Search for the cell housing the specified text and yield its [x, y] center coordinate. 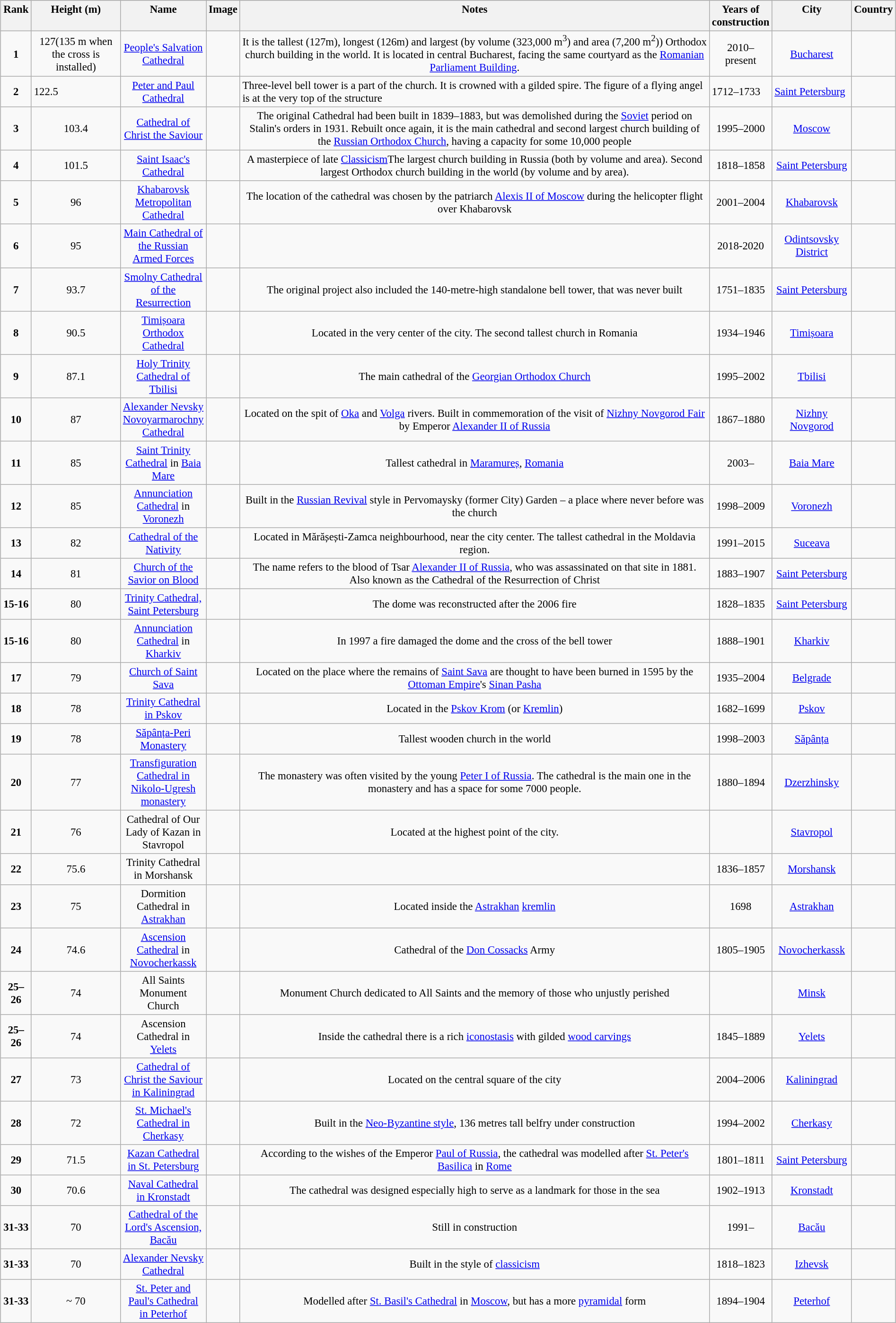
1995–2002 [741, 376]
29 [16, 1160]
17 [16, 678]
Transfiguration Cathedral in Nikolo-Ugresh monastery [163, 783]
1991–2015 [741, 543]
2010–present [741, 53]
Cathedral of Christ the Saviour [163, 129]
The dome was reconstructed after the 2006 fire [474, 604]
Built in the Neo-Byzantine style, 136 metres tall belfry under construction [474, 1123]
Bacău [812, 1227]
Tallest cathedral in Maramureș, Romania [474, 463]
Cathedral of the Nativity [163, 543]
2001–2004 [741, 203]
2003– [741, 463]
1751–1835 [741, 290]
Alexander Nevsky Cathedral [163, 1264]
St. Michael's Cathedral in Cherkasy [163, 1123]
1712–1733 [741, 92]
1818–1858 [741, 166]
Khabarovsk [812, 203]
Minsk [812, 993]
93.7 [76, 290]
Built in the Russian Revival style in Pervomaysky (former City) Garden – a place where never before was the church [474, 506]
1845–1889 [741, 1036]
1935–2004 [741, 678]
Church of the Savior on Blood [163, 573]
According to the wishes of the Emperor Paul of Russia, the cathedral was modelled after St. Peter's Basilica in Rome [474, 1160]
1805–1905 [741, 950]
1 [16, 53]
Săpânța-Peri Monastery [163, 739]
In 1997 a fire damaged the dome and the cross of the bell tower [474, 641]
2 [16, 92]
The location of the cathedral was chosen by the patriarch Alexis II of Moscow during the helicopter flight over Khabarovsk [474, 203]
Voronezh [812, 506]
77 [76, 783]
87.1 [76, 376]
Inside the cathedral there is a rich iconostasis with gilded wood carvings [474, 1036]
Located on the place where the remains of Saint Sava are thought to have been burned in 1595 by the Ottoman Empire's Sinan Pasha [474, 678]
Annunciation Cathedral in Voronezh [163, 506]
Kaliningrad [812, 1079]
Cherkasy [812, 1123]
103.4 [76, 129]
Nizhny Novgorod [812, 419]
9 [16, 376]
1801–1811 [741, 1160]
Holy Trinity Cathedral of Tbilisi [163, 376]
19 [16, 739]
10 [16, 419]
1828–1835 [741, 604]
The monastery was often visited by the young Peter I of Russia. The cathedral is the main one in the monastery and has a space for some 7000 people. [474, 783]
Khabarovsk Metropolitan Cathedral [163, 203]
Săpânța [812, 739]
1888–1901 [741, 641]
Moscow [812, 129]
Astrakhan [812, 906]
76 [76, 832]
Odintsovsky District [812, 246]
81 [76, 573]
2004–2006 [741, 1079]
Located on the spit of Oka and Volga rivers. Built in commemoration of the visit of Nizhny Novgorod Fair by Emperor Alexander II of Russia [474, 419]
70.6 [76, 1191]
72 [76, 1123]
1880–1894 [741, 783]
11 [16, 463]
Notes [474, 16]
Years ofconstruction [741, 16]
122.5 [76, 92]
Main Cathedral of the Russian Armed Forces [163, 246]
12 [16, 506]
1836–1857 [741, 869]
Morshansk [812, 869]
Still in construction [474, 1227]
95 [76, 246]
Church of Saint Sava [163, 678]
Kronstadt [812, 1191]
Ascension Cathedral in Novocherkassk [163, 950]
8 [16, 333]
Tbilisi [812, 376]
All Saints Monument Church [163, 993]
Novocherkassk [812, 950]
74.6 [76, 950]
Rank [16, 16]
Built in the style of classicism [474, 1264]
Alexander Nevsky Novoyarmarochny Cathedral [163, 419]
Located at the highest point of the city. [474, 832]
6 [16, 246]
Kazan Cathedral in St. Petersburg [163, 1160]
79 [76, 678]
1682–1699 [741, 709]
Country [873, 16]
Located in the Pskov Krom (or Kremlin) [474, 709]
Kharkiv [812, 641]
4 [16, 166]
14 [16, 573]
Cathedral of the Lord's Ascension, Bacău [163, 1227]
Dzerzhinsky [812, 783]
90.5 [76, 333]
23 [16, 906]
Name [163, 16]
Annunciation Cathedral in Kharkiv [163, 641]
1994–2002 [741, 1123]
28 [16, 1123]
101.5 [76, 166]
Suceava [812, 543]
1998–2003 [741, 739]
75.6 [76, 869]
1998–2009 [741, 506]
2018-2020 [741, 246]
75 [76, 906]
87 [76, 419]
Cathedral of the Don Cossacks Army [474, 950]
Naval Cathedral in Kronstadt [163, 1191]
Monument Church dedicated to All Saints and the memory of those who unjustly perished [474, 993]
Bucharest [812, 53]
The original project also included the 140-metre-high standalone bell tower, that was never built [474, 290]
City [812, 16]
Tallest wooden church in the world [474, 739]
Trinity Cathedral in Morshansk [163, 869]
1883–1907 [741, 573]
Cathedral of Our Lady of Kazan in Stavropol [163, 832]
Belgrade [812, 678]
Saint Isaac's Cathedral [163, 166]
Height (m) [76, 16]
Trinity Cathedral in Pskov [163, 709]
Saint Trinity Cathedral in Baia Mare [163, 463]
1894–1904 [741, 1301]
96 [76, 203]
71.5 [76, 1160]
Modelled after St. Basil's Cathedral in Moscow, but has a more pyramidal form [474, 1301]
Peterhof [812, 1301]
Peter and Paul Cathedral [163, 92]
Yelets [812, 1036]
~ 70 [76, 1301]
Baia Mare [812, 463]
1902–1913 [741, 1191]
27 [16, 1079]
Three-level bell tower is a part of the church. It is crowned with a gilded spire. The figure of a flying angel is at the very top of the structure [474, 92]
Located on the central square of the city [474, 1079]
Located in the very center of the city. The second tallest church in Romania [474, 333]
7 [16, 290]
24 [16, 950]
5 [16, 203]
1991– [741, 1227]
30 [16, 1191]
Ascension Cathedral in Yelets [163, 1036]
Pskov [812, 709]
Trinity Cathedral, Saint Petersburg [163, 604]
13 [16, 543]
Dormition Cathedral in Astrakhan [163, 906]
Timișoara Orthodox Cathedral [163, 333]
1818–1823 [741, 1264]
Located in Mărășești-Zamca neighbourhood, near the city center. The tallest cathedral in the Moldavia region. [474, 543]
127(135 m when the cross is installed) [76, 53]
Stavropol [812, 832]
Located inside the Astrakhan kremlin [474, 906]
The main cathedral of the Georgian Orthodox Church [474, 376]
1867–1880 [741, 419]
Smolny Cathedral of the Resurrection [163, 290]
Image [223, 16]
Cathedral of Christ the Saviour in Kaliningrad [163, 1079]
20 [16, 783]
1934–1946 [741, 333]
Izhevsk [812, 1264]
21 [16, 832]
St. Peter and Paul's Cathedral in Peterhof [163, 1301]
People's Salvation Cathedral [163, 53]
Timișoara [812, 333]
3 [16, 129]
1995–2000 [741, 129]
The cathedral was designed especially high to serve as a landmark for those in the sea [474, 1191]
22 [16, 869]
1698 [741, 906]
18 [16, 709]
73 [76, 1079]
82 [76, 543]
